Return (X, Y) of the center of cell containing provided text 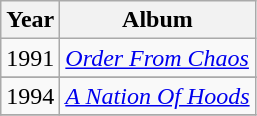
A Nation Of Hoods (158, 96)
Year (30, 20)
1991 (30, 58)
Order From Chaos (158, 58)
Album (158, 20)
1994 (30, 96)
